Determine the [x, y] coordinate at the center of the cell enclosing the given text.  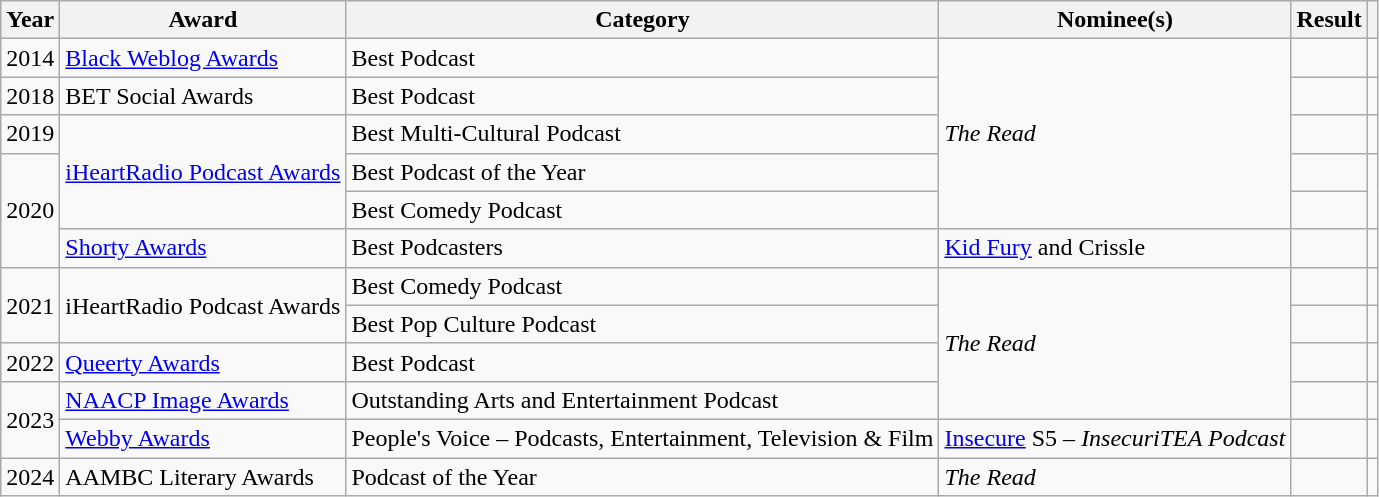
Black Weblog Awards [203, 58]
Shorty Awards [203, 248]
2023 [30, 419]
Best Pop Culture Podcast [642, 324]
Nominee(s) [1115, 20]
2024 [30, 477]
Kid Fury and Crissle [1115, 248]
2014 [30, 58]
Queerty Awards [203, 362]
2020 [30, 210]
Award [203, 20]
Webby Awards [203, 438]
Outstanding Arts and Entertainment Podcast [642, 400]
AAMBC Literary Awards [203, 477]
BET Social Awards [203, 96]
2019 [30, 134]
2021 [30, 305]
Category [642, 20]
Year [30, 20]
Best Podcast of the Year [642, 172]
Insecure S5 – InsecuriTEA Podcast [1115, 438]
Best Podcasters [642, 248]
Podcast of the Year [642, 477]
2018 [30, 96]
2022 [30, 362]
NAACP Image Awards [203, 400]
Result [1329, 20]
People's Voice – Podcasts, Entertainment, Television & Film [642, 438]
Best Multi-Cultural Podcast [642, 134]
